Search for the cell housing the specified text and yield its [x, y] center coordinate. 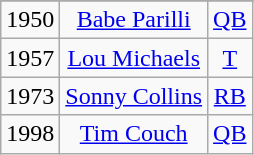
Tim Couch [134, 134]
RB [230, 96]
Lou Michaels [134, 58]
Babe Parilli [134, 20]
1950 [30, 20]
1998 [30, 134]
1957 [30, 58]
1973 [30, 96]
T [230, 58]
Sonny Collins [134, 96]
